Extract the (x, y) coordinate from the center of the cell holding the provided text.  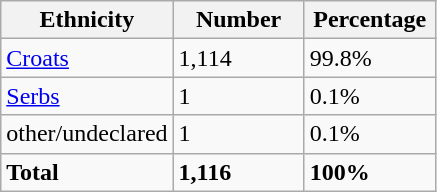
other/undeclared (87, 134)
Serbs (87, 96)
1,116 (238, 172)
Number (238, 20)
Total (87, 172)
99.8% (370, 58)
Percentage (370, 20)
Croats (87, 58)
1,114 (238, 58)
Ethnicity (87, 20)
100% (370, 172)
